Return the [x, y] coordinate for the center point of the cell that contains the specified text.  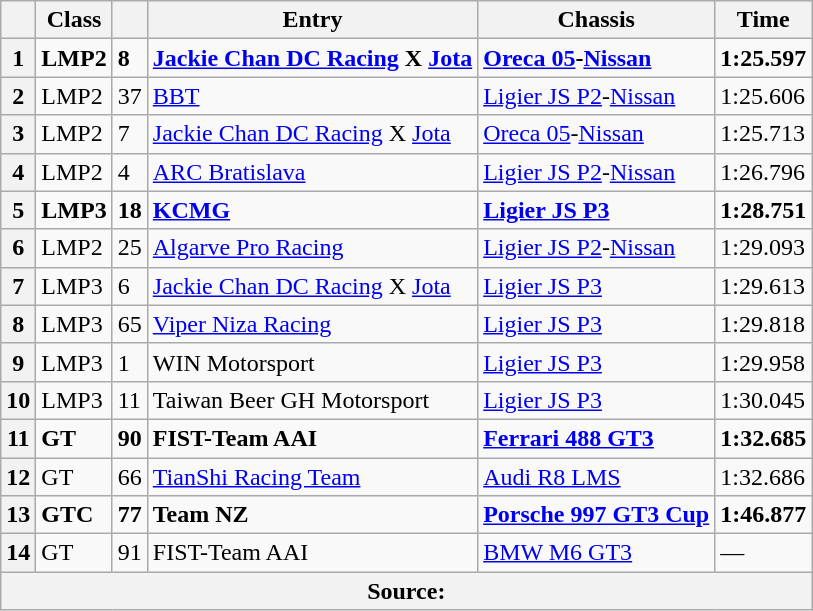
1:25.597 [764, 58]
25 [130, 248]
Entry [312, 20]
66 [130, 477]
10 [18, 400]
1:29.613 [764, 286]
TianShi Racing Team [312, 477]
Chassis [596, 20]
1:29.093 [764, 248]
77 [130, 515]
Time [764, 20]
Ferrari 488 GT3 [596, 438]
1:30.045 [764, 400]
1:26.796 [764, 172]
Team NZ [312, 515]
1:29.958 [764, 362]
90 [130, 438]
1:46.877 [764, 515]
5 [18, 210]
Class [74, 20]
Porsche 997 GT3 Cup [596, 515]
2 [18, 96]
13 [18, 515]
91 [130, 553]
12 [18, 477]
37 [130, 96]
KCMG [312, 210]
WIN Motorsport [312, 362]
Taiwan Beer GH Motorsport [312, 400]
Source: [406, 591]
9 [18, 362]
1:29.818 [764, 324]
14 [18, 553]
1:25.606 [764, 96]
Audi R8 LMS [596, 477]
18 [130, 210]
GTC [74, 515]
1:32.685 [764, 438]
3 [18, 134]
65 [130, 324]
1:28.751 [764, 210]
Viper Niza Racing [312, 324]
ARC Bratislava [312, 172]
1:25.713 [764, 134]
BMW M6 GT3 [596, 553]
1:32.686 [764, 477]
BBT [312, 96]
— [764, 553]
Algarve Pro Racing [312, 248]
